Provide the [X, Y] coordinate of the cell's center where the given text is located.  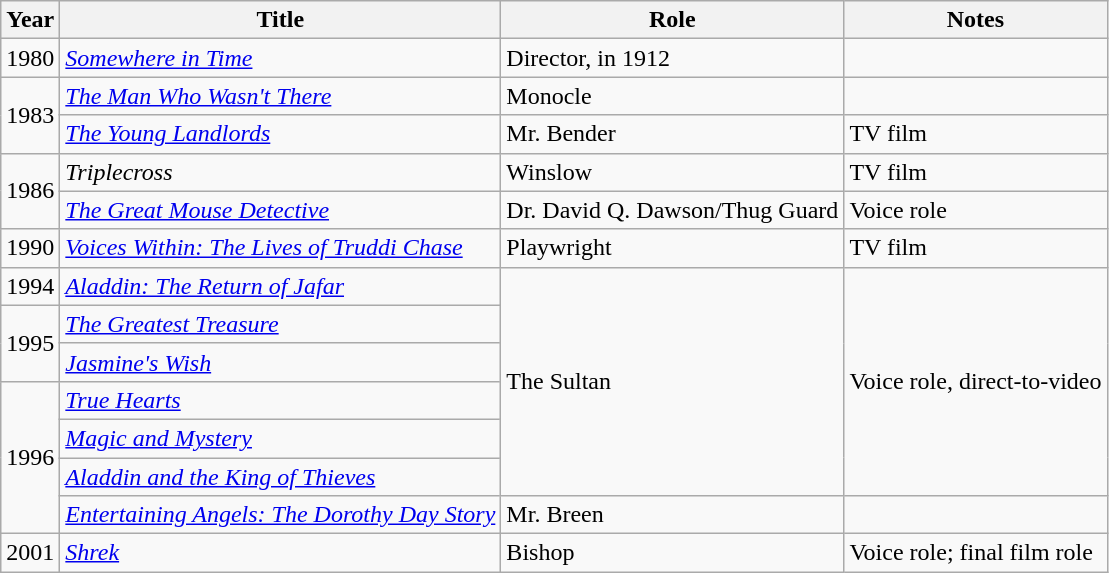
1995 [30, 343]
Voice role [976, 210]
Year [30, 20]
1996 [30, 457]
Magic and Mystery [280, 438]
True Hearts [280, 400]
Bishop [672, 553]
Role [672, 20]
1986 [30, 191]
2001 [30, 553]
Title [280, 20]
Monocle [672, 96]
Voices Within: The Lives of Truddi Chase [280, 248]
Aladdin: The Return of Jafar [280, 286]
Notes [976, 20]
Somewhere in Time [280, 58]
Mr. Bender [672, 134]
1990 [30, 248]
Entertaining Angels: The Dorothy Day Story [280, 515]
1983 [30, 115]
Playwright [672, 248]
Shrek [280, 553]
Director, in 1912 [672, 58]
The Sultan [672, 381]
Voice role; final film role [976, 553]
Voice role, direct-to-video [976, 381]
Aladdin and the King of Thieves [280, 477]
The Greatest Treasure [280, 324]
Mr. Breen [672, 515]
The Man Who Wasn't There [280, 96]
Jasmine's Wish [280, 362]
Triplecross [280, 172]
Winslow [672, 172]
1994 [30, 286]
The Great Mouse Detective [280, 210]
Dr. David Q. Dawson/Thug Guard [672, 210]
1980 [30, 58]
The Young Landlords [280, 134]
